Provide the [x, y] coordinate of the cell's center where the given text is located.  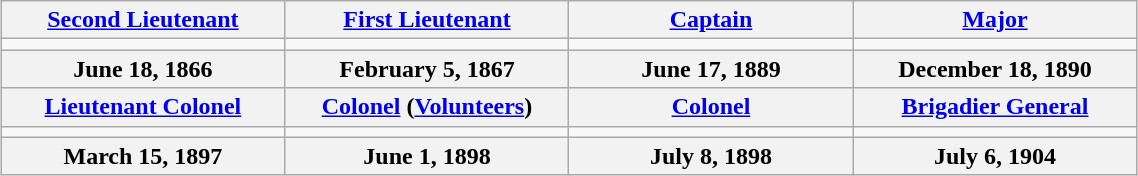
December 18, 1890 [995, 69]
Colonel (Volunteers) [427, 107]
Second Lieutenant [143, 20]
February 5, 1867 [427, 69]
First Lieutenant [427, 20]
Brigadier General [995, 107]
June 1, 1898 [427, 156]
July 6, 1904 [995, 156]
Captain [711, 20]
July 8, 1898 [711, 156]
Colonel [711, 107]
March 15, 1897 [143, 156]
June 18, 1866 [143, 69]
Major [995, 20]
Lieutenant Colonel [143, 107]
June 17, 1889 [711, 69]
